Determine the [X, Y] coordinate at the center of the cell enclosing the given text.  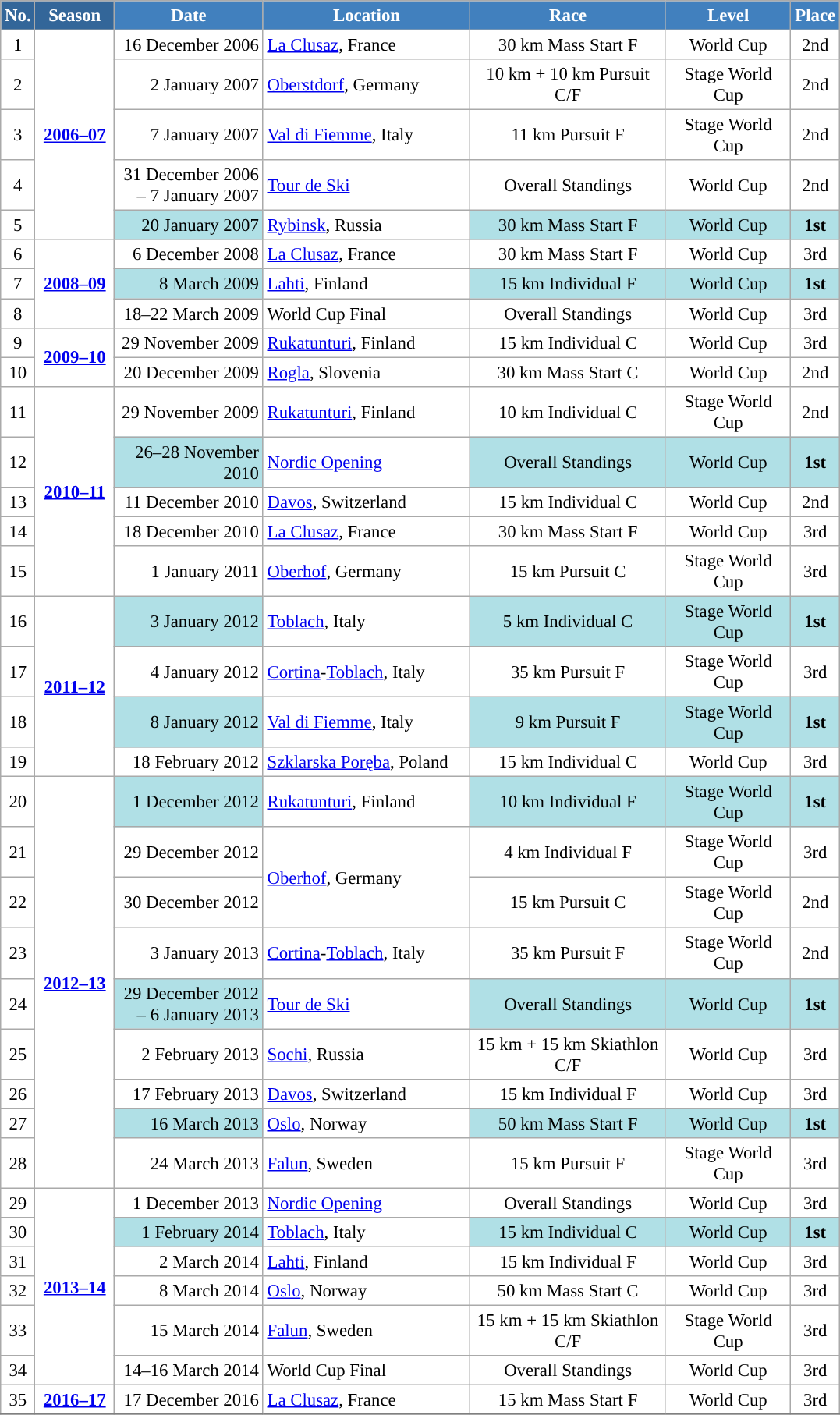
2010–11 [75, 491]
16 December 2006 [189, 45]
9 km Pursuit F [568, 722]
24 March 2013 [189, 1164]
5 km Individual C [568, 621]
4 km Individual F [568, 852]
34 [18, 1371]
50 km Mass Start F [568, 1123]
Level [728, 16]
20 [18, 802]
2 January 2007 [189, 84]
14 [18, 531]
10 [18, 372]
16 [18, 621]
19 [18, 762]
1 December 2013 [189, 1203]
50 km Mass Start C [568, 1291]
4 January 2012 [189, 672]
35 [18, 1400]
Szklarska Poręba, Poland [367, 762]
12 [18, 462]
No. [18, 16]
11 km Pursuit F [568, 136]
Rogla, Slovenia [367, 372]
29 December 2012 [189, 852]
8 March 2009 [189, 284]
14–16 March 2014 [189, 1371]
Rybinsk, Russia [367, 225]
33 [18, 1331]
30 December 2012 [189, 903]
30 km Mass Start C [568, 372]
Race [568, 16]
26 [18, 1094]
15 km Pursuit F [568, 1164]
7 [18, 284]
3 January 2012 [189, 621]
31 December 2006 – 7 January 2007 [189, 186]
Season [75, 16]
30 [18, 1232]
18 December 2010 [189, 531]
Place [815, 16]
5 [18, 225]
8 [18, 314]
Oberstdorf, Germany [367, 84]
1 February 2014 [189, 1232]
16 March 2013 [189, 1123]
7 January 2007 [189, 136]
25 [18, 1055]
2 [18, 84]
8 March 2014 [189, 1291]
29 December 2012 – 6 January 2013 [189, 1003]
15 March 2014 [189, 1331]
11 [18, 412]
29 [18, 1203]
15 km Mass Start F [568, 1400]
2016–17 [75, 1400]
3 [18, 136]
32 [18, 1291]
23 [18, 953]
17 [18, 672]
2012–13 [75, 983]
18 February 2012 [189, 762]
3 January 2013 [189, 953]
6 December 2008 [189, 255]
28 [18, 1164]
31 [18, 1261]
Location [367, 16]
2 February 2013 [189, 1055]
2011–12 [75, 686]
18 [18, 722]
11 December 2010 [189, 502]
22 [18, 903]
Sochi, Russia [367, 1055]
13 [18, 502]
17 December 2016 [189, 1400]
2013–14 [75, 1287]
9 [18, 342]
26–28 November 2010 [189, 462]
1 January 2011 [189, 571]
Date [189, 16]
10 km + 10 km Pursuit C/F [568, 84]
21 [18, 852]
17 February 2013 [189, 1094]
10 km Individual F [568, 802]
2009–10 [75, 357]
2006–07 [75, 136]
2008–09 [75, 284]
1 [18, 45]
20 December 2009 [189, 372]
24 [18, 1003]
15 [18, 571]
27 [18, 1123]
10 km Individual C [568, 412]
1 December 2012 [189, 802]
20 January 2007 [189, 225]
4 [18, 186]
2 March 2014 [189, 1261]
6 [18, 255]
8 January 2012 [189, 722]
18–22 March 2009 [189, 314]
